Detect which cell encompasses the target text, then output its (x, y) center coordinate. 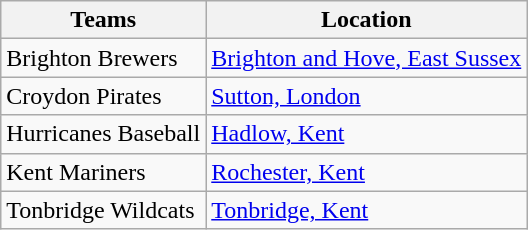
Sutton, London (366, 96)
Hadlow, Kent (366, 134)
Tonbridge Wildcats (104, 210)
Teams (104, 20)
Hurricanes Baseball (104, 134)
Croydon Pirates (104, 96)
Rochester, Kent (366, 172)
Brighton and Hove, East Sussex (366, 58)
Location (366, 20)
Tonbridge, Kent (366, 210)
Kent Mariners (104, 172)
Brighton Brewers (104, 58)
